Return (X, Y) of the center of cell containing provided text 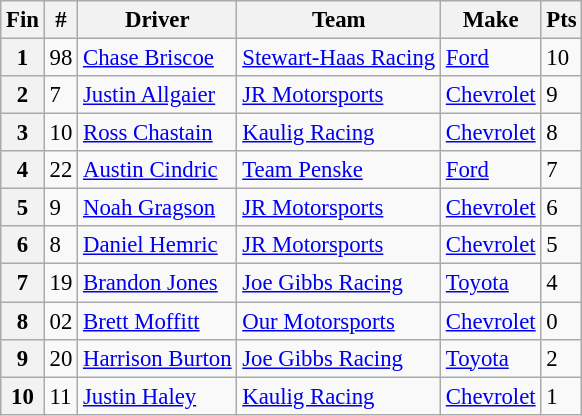
Chase Briscoe (158, 58)
Driver (158, 20)
98 (60, 58)
Pts (562, 20)
Our Motorsports (339, 321)
19 (60, 283)
02 (60, 321)
Justin Haley (158, 396)
Noah Gragson (158, 208)
Stewart-Haas Racing (339, 58)
20 (60, 358)
11 (60, 396)
Make (491, 20)
0 (562, 321)
Daniel Hemric (158, 245)
Justin Allgaier (158, 95)
Brett Moffitt (158, 321)
3 (23, 133)
# (60, 20)
Team (339, 20)
Fin (23, 20)
Austin Cindric (158, 170)
Brandon Jones (158, 283)
Harrison Burton (158, 358)
Team Penske (339, 170)
22 (60, 170)
Ross Chastain (158, 133)
